Scan for the cell matching the given text and deliver its [x, y] coordinate at center. 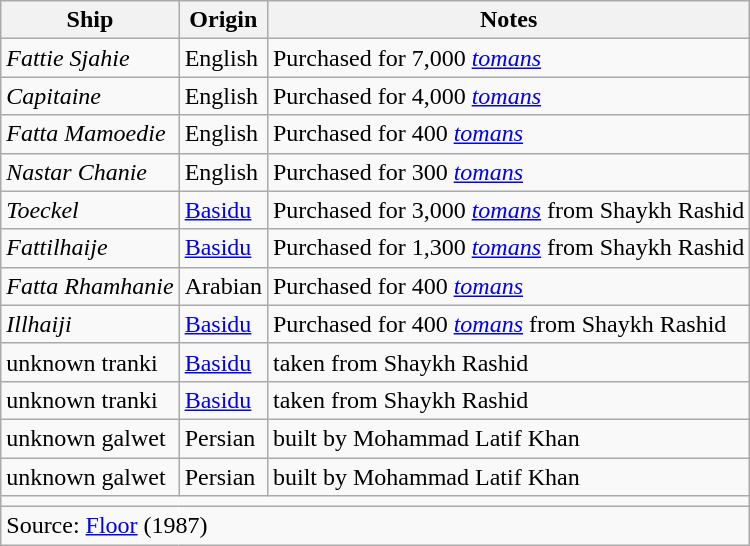
Capitaine [90, 96]
Toeckel [90, 210]
Fatta Mamoedie [90, 134]
Nastar Chanie [90, 172]
Purchased for 300 tomans [508, 172]
Arabian [223, 286]
Illhaiji [90, 324]
Fattilhaije [90, 248]
Purchased for 1,300 tomans from Shaykh Rashid [508, 248]
Fattie Sjahie [90, 58]
Purchased for 3,000 tomans from Shaykh Rashid [508, 210]
Ship [90, 20]
Purchased for 7,000 tomans [508, 58]
Origin [223, 20]
Source: Floor (1987) [376, 526]
Purchased for 4,000 tomans [508, 96]
Purchased for 400 tomans from Shaykh Rashid [508, 324]
Fatta Rhamhanie [90, 286]
Notes [508, 20]
